Return the [x, y] coordinate for the center point of the cell that contains the specified text.  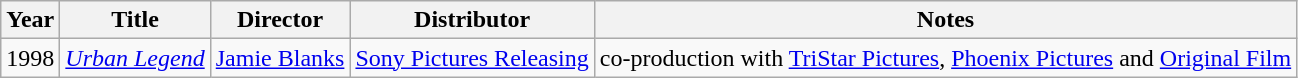
Notes [945, 20]
Year [30, 20]
co-production with TriStar Pictures, Phoenix Pictures and Original Film [945, 58]
1998 [30, 58]
Distributor [472, 20]
Director [280, 20]
Urban Legend [135, 58]
Sony Pictures Releasing [472, 58]
Jamie Blanks [280, 58]
Title [135, 20]
